From the cell containing the given text, extract its center point as [x, y] coordinate. 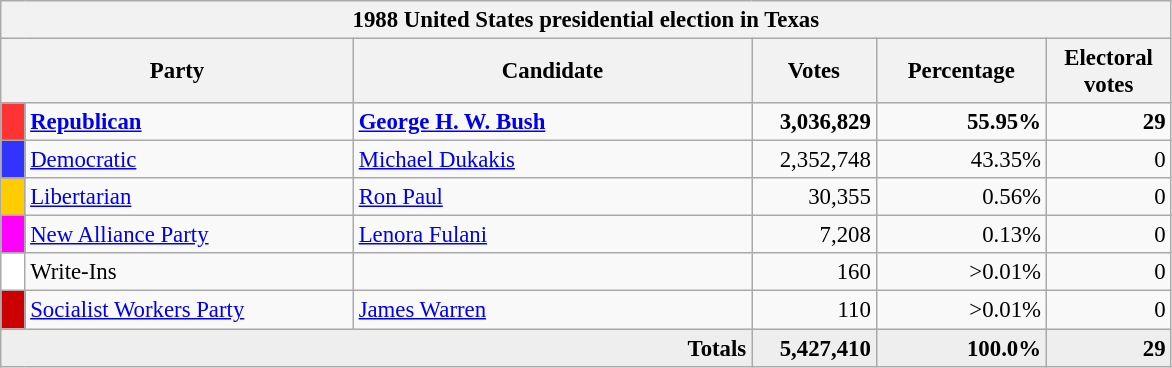
James Warren [552, 310]
0.13% [961, 235]
Lenora Fulani [552, 235]
30,355 [814, 197]
New Alliance Party [189, 235]
George H. W. Bush [552, 122]
2,352,748 [814, 160]
Democratic [189, 160]
Libertarian [189, 197]
Electoral votes [1108, 72]
Party [178, 72]
110 [814, 310]
5,427,410 [814, 348]
3,036,829 [814, 122]
1988 United States presidential election in Texas [586, 20]
Candidate [552, 72]
0.56% [961, 197]
Percentage [961, 72]
Republican [189, 122]
160 [814, 273]
Votes [814, 72]
Totals [376, 348]
Write-Ins [189, 273]
100.0% [961, 348]
7,208 [814, 235]
Michael Dukakis [552, 160]
Ron Paul [552, 197]
43.35% [961, 160]
55.95% [961, 122]
Socialist Workers Party [189, 310]
